Return the [X, Y] coordinate for the center point of the cell that contains the specified text.  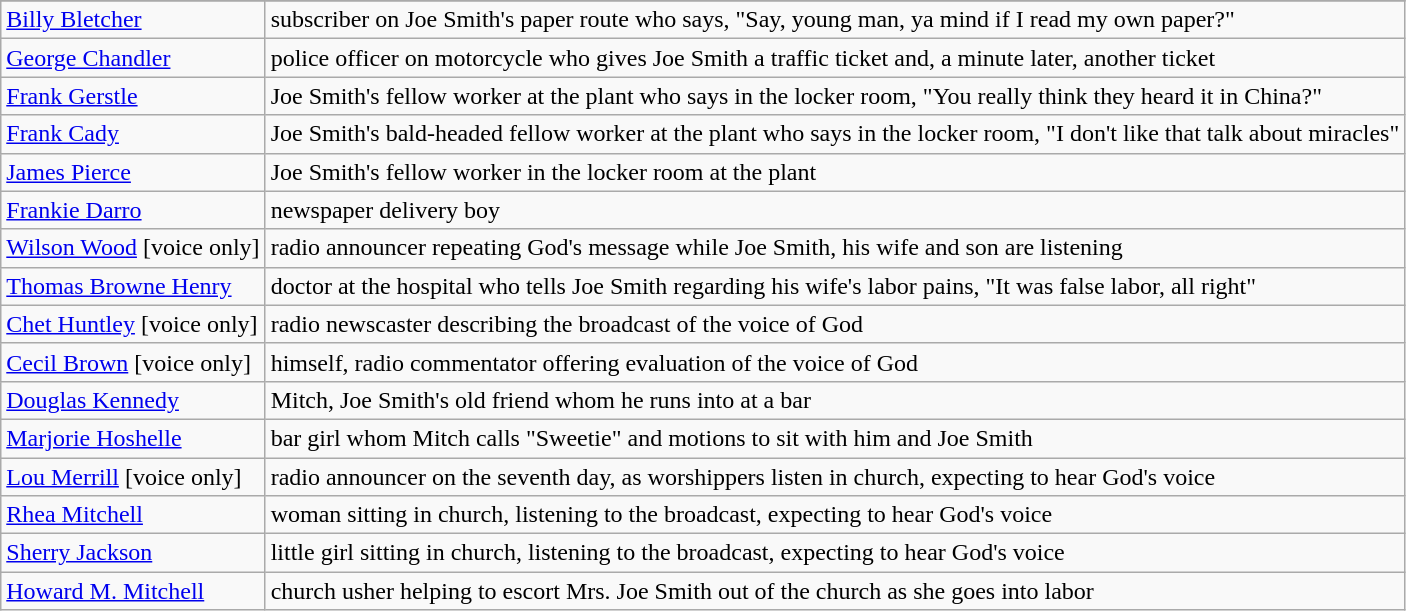
Wilson Wood [voice only] [133, 248]
Mitch, Joe Smith's old friend whom he runs into at a bar [835, 400]
Frankie Darro [133, 210]
radio announcer on the seventh day, as worshippers listen in church, expecting to hear God's voice [835, 477]
Marjorie Hoshelle [133, 438]
himself, radio commentator offering evaluation of the voice of God [835, 362]
Cecil Brown [voice only] [133, 362]
Thomas Browne Henry [133, 286]
Joe Smith's fellow worker in the locker room at the plant [835, 172]
doctor at the hospital who tells Joe Smith regarding his wife's labor pains, "It was false labor, all right" [835, 286]
Lou Merrill [voice only] [133, 477]
Joe Smith's bald-headed fellow worker at the plant who says in the locker room, "I don't like that talk about miracles" [835, 134]
Frank Cady [133, 134]
George Chandler [133, 58]
church usher helping to escort Mrs. Joe Smith out of the church as she goes into labor [835, 591]
little girl sitting in church, listening to the broadcast, expecting to hear God's voice [835, 553]
radio announcer repeating God's message while Joe Smith, his wife and son are listening [835, 248]
Billy Bletcher [133, 20]
Joe Smith's fellow worker at the plant who says in the locker room, "You really think they heard it in China?" [835, 96]
Howard M. Mitchell [133, 591]
Douglas Kennedy [133, 400]
newspaper delivery boy [835, 210]
Frank Gerstle [133, 96]
woman sitting in church, listening to the broadcast, expecting to hear God's voice [835, 515]
radio newscaster describing the broadcast of the voice of God [835, 324]
James Pierce [133, 172]
bar girl whom Mitch calls "Sweetie" and motions to sit with him and Joe Smith [835, 438]
Chet Huntley [voice only] [133, 324]
Rhea Mitchell [133, 515]
police officer on motorcycle who gives Joe Smith a traffic ticket and, a minute later, another ticket [835, 58]
Sherry Jackson [133, 553]
subscriber on Joe Smith's paper route who says, "Say, young man, ya mind if I read my own paper?" [835, 20]
